Provide the [X, Y] coordinate of the cell's center where the given text is located.  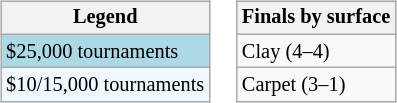
Finals by surface [316, 18]
Clay (4–4) [316, 51]
Carpet (3–1) [316, 85]
Legend [105, 18]
$25,000 tournaments [105, 51]
$10/15,000 tournaments [105, 85]
